Return [X, Y] of the center of cell containing provided text 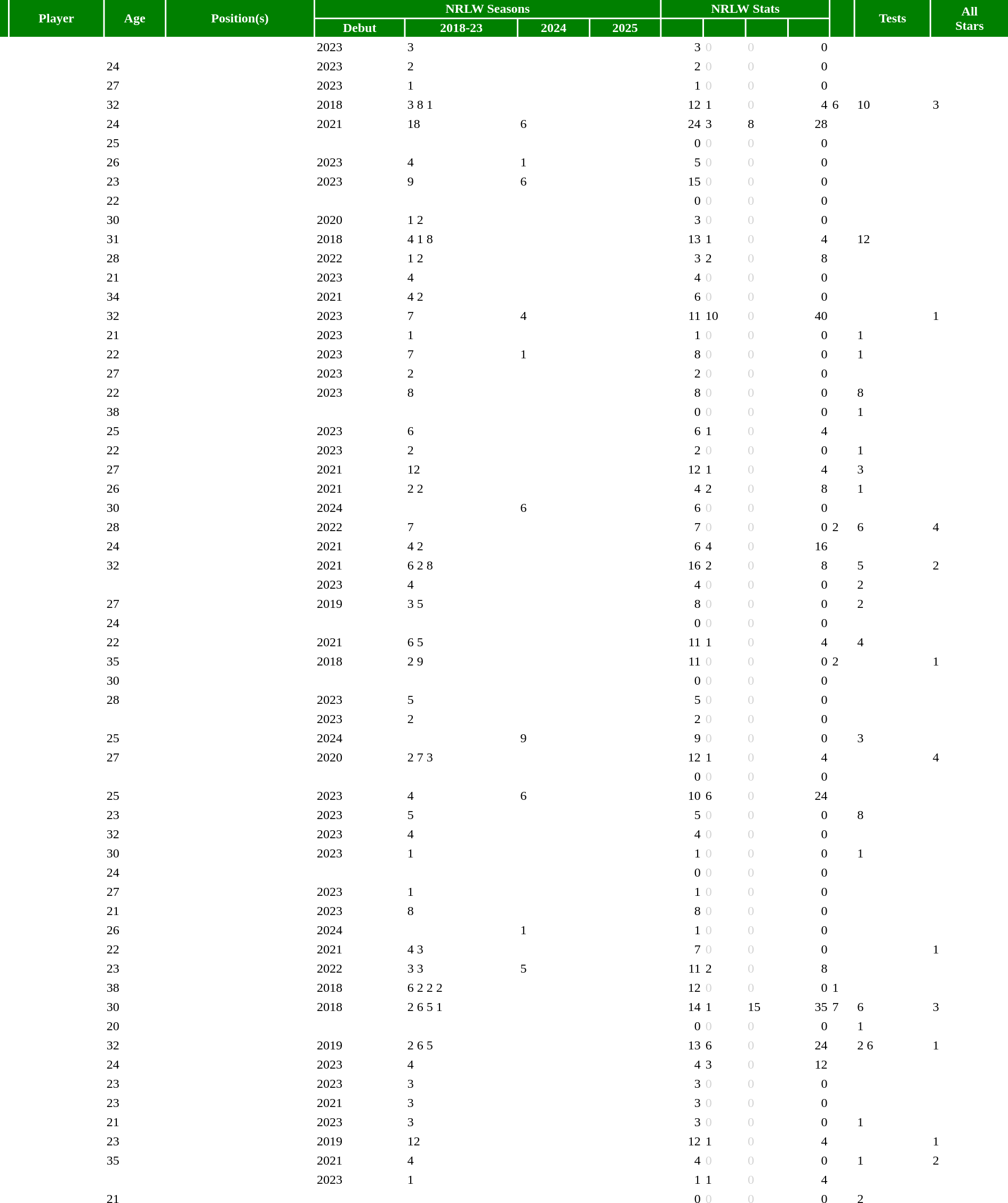
3 3 [462, 968]
6 2 2 2 [462, 988]
34 [135, 296]
2 7 3 [462, 757]
2 6 5 1 [462, 1007]
Age [135, 18]
2 9 [462, 661]
2 6 [893, 1045]
3 5 [462, 604]
Debut [359, 28]
6 5 [462, 642]
NRLW Stats [745, 9]
Player [57, 18]
3 8 1 [462, 105]
6 2 8 [462, 565]
40 [809, 316]
2 6 5 [462, 1045]
18 [462, 124]
4 1 8 [462, 239]
All Stars [970, 18]
2025 [625, 28]
Tests [893, 18]
NRLW Seasons [487, 9]
Position(s) [240, 18]
20 [135, 1026]
14 [682, 1007]
2 2 [462, 488]
2018-23 [462, 28]
4 3 [462, 949]
31 [135, 239]
